Determine the [X, Y] coordinate at the center of the cell enclosing the given text.  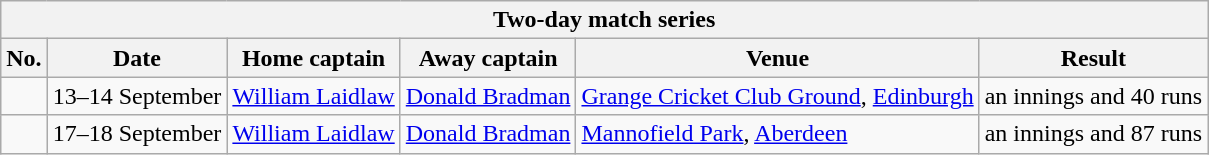
No. [24, 58]
Home captain [314, 58]
Result [1093, 58]
13–14 September [137, 96]
Grange Cricket Club Ground, Edinburgh [778, 96]
Mannofield Park, Aberdeen [778, 134]
Venue [778, 58]
Date [137, 58]
an innings and 40 runs [1093, 96]
an innings and 87 runs [1093, 134]
17–18 September [137, 134]
Away captain [488, 58]
Two-day match series [604, 20]
